Identify which cell holds the provided text, then report its (X, Y) central coordinate. 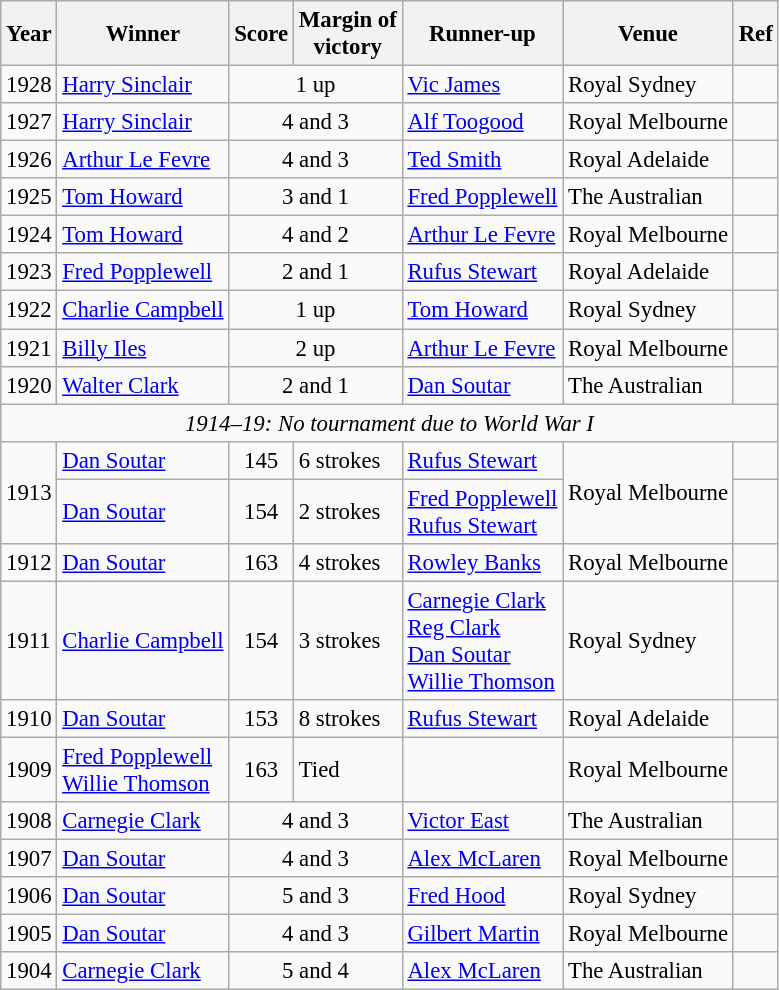
1923 (29, 273)
1928 (29, 85)
1926 (29, 160)
3 strokes (348, 640)
1904 (29, 971)
8 strokes (348, 719)
4 and 2 (316, 235)
1905 (29, 934)
1913 (29, 492)
Victor East (482, 821)
Gilbert Martin (482, 934)
Venue (648, 34)
1927 (29, 122)
6 strokes (348, 460)
1922 (29, 310)
1920 (29, 385)
Fred Hood (482, 896)
1912 (29, 563)
1925 (29, 197)
1921 (29, 348)
1910 (29, 719)
Margin ofvictory (348, 34)
1907 (29, 859)
2 up (316, 348)
1908 (29, 821)
5 and 4 (316, 971)
Year (29, 34)
Runner-up (482, 34)
Rowley Banks (482, 563)
Alf Toogood (482, 122)
Ref (756, 34)
1906 (29, 896)
4 strokes (348, 563)
Winner (143, 34)
Ted Smith (482, 160)
1911 (29, 640)
145 (262, 460)
Score (262, 34)
Carnegie Clark Reg Clark Dan Soutar Willie Thomson (482, 640)
1914–19: No tournament due to World War I (390, 423)
Vic James (482, 85)
1924 (29, 235)
2 strokes (348, 512)
153 (262, 719)
1909 (29, 770)
Walter Clark (143, 385)
Fred Popplewell Rufus Stewart (482, 512)
Tied (348, 770)
5 and 3 (316, 896)
Fred Popplewell Willie Thomson (143, 770)
Billy Iles (143, 348)
3 and 1 (316, 197)
